Capture the cell that displays the provided text and extract its (x, y) central coordinate. 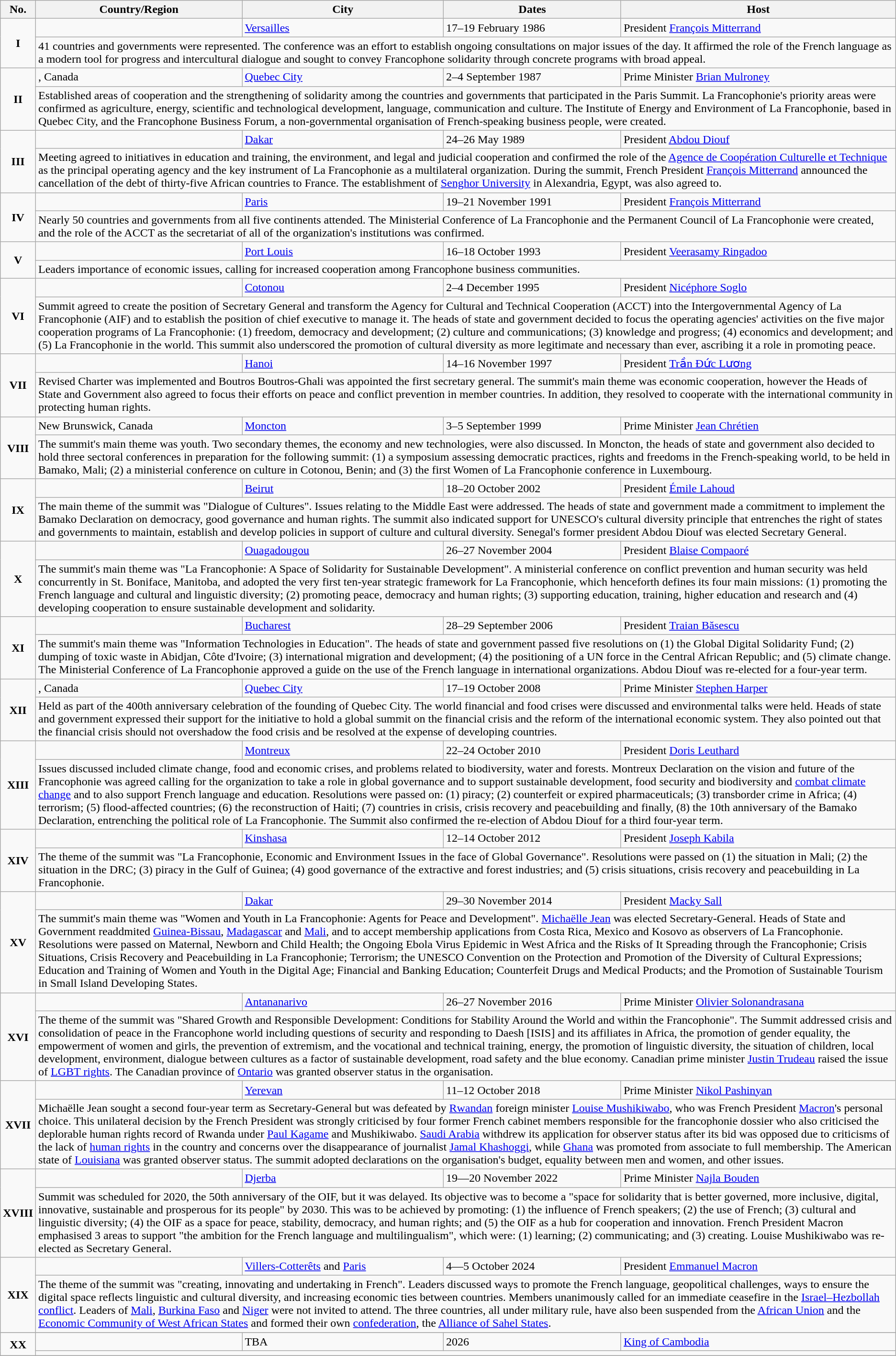
XV (18, 942)
President Veerasamy Ringadoo (758, 251)
XII (18, 710)
XIX (18, 1295)
XX (18, 1345)
14–16 November 1997 (532, 363)
XVII (18, 1125)
President Blaise Compaoré (758, 550)
VI (18, 316)
19–21 November 1991 (532, 202)
26–27 November 2004 (532, 550)
New Brunswick, Canada (139, 426)
16–18 October 1993 (532, 251)
XIV (18, 860)
Yerevan (343, 1090)
Moncton (343, 426)
Cotonou (343, 287)
22–24 October 2010 (532, 750)
IX (18, 510)
Paris (343, 202)
Host (758, 10)
President Abdou Diouf (758, 139)
XVIII (18, 1213)
2–4 September 1987 (532, 77)
President Doris Leuthard (758, 750)
Prime Minister Jean Chrétien (758, 426)
12–14 October 2012 (532, 838)
Montreux (343, 750)
XVI (18, 1037)
XIII (18, 785)
I (18, 43)
President Trần Đức Lương (758, 363)
VII (18, 385)
24–26 May 1989 (532, 139)
V (18, 260)
Villers-Cotterêts and Paris (343, 1266)
Dates (532, 10)
Prime Minister Brian Mulroney (758, 77)
Leaders importance of economic issues, calling for increased cooperation among Francophone business communities. (466, 269)
17–19 October 2008 (532, 688)
2–4 December 1995 (532, 287)
President Traian Băsescu (758, 626)
3–5 September 1999 (532, 426)
II (18, 99)
Beirut (343, 488)
26–27 November 2016 (532, 1002)
17–19 February 1986 (532, 28)
4—5 October 2024 (532, 1266)
City (343, 10)
IV (18, 217)
President Émile Lahoud (758, 488)
2026 (532, 1342)
President Emmanuel Macron (758, 1266)
President Nicéphore Soglo (758, 287)
Ouagadougou (343, 550)
President Macky Sall (758, 901)
Antananarivo (343, 1002)
Port Louis (343, 251)
Prime Minister Nikol Pashinyan (758, 1090)
28–29 September 2006 (532, 626)
X (18, 578)
King of Cambodia (758, 1342)
Kinshasa (343, 838)
III (18, 161)
Prime Minister Najla Bouden (758, 1178)
No. (18, 10)
Hanoi (343, 363)
29–30 November 2014 (532, 901)
Djerba (343, 1178)
11–12 October 2018 (532, 1090)
Prime Minister Stephen Harper (758, 688)
18–20 October 2002 (532, 488)
VIII (18, 448)
Bucharest (343, 626)
President Joseph Kabila (758, 838)
TBA (343, 1342)
19—20 November 2022 (532, 1178)
Prime Minister Olivier Solonandrasana (758, 1002)
Versailles (343, 28)
Country/Region (139, 10)
XI (18, 648)
